Scan for the cell matching the given text and deliver its [x, y] coordinate at center. 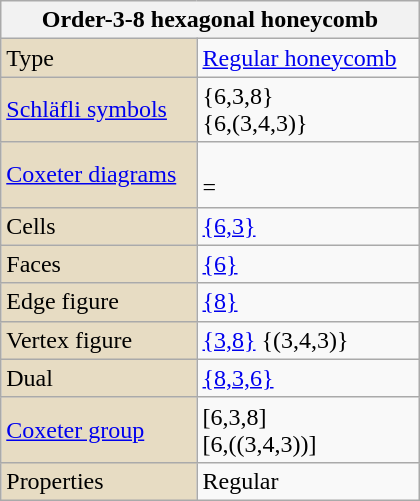
Type [99, 58]
{8} [308, 302]
Edge figure [99, 302]
Properties [99, 481]
Vertex figure [99, 340]
Order-3-8 hexagonal honeycomb [210, 20]
Regular honeycomb [308, 58]
Faces [99, 264]
Coxeter group [99, 430]
Cells [99, 226]
Regular [308, 481]
{3,8} {(3,4,3)} [308, 340]
[6,3,8][6,((3,4,3))] [308, 430]
{6} [308, 264]
{6,3,8}{6,(3,4,3)} [308, 110]
= [308, 174]
{6,3} [308, 226]
Coxeter diagrams [99, 174]
Dual [99, 378]
Schläfli symbols [99, 110]
{8,3,6} [308, 378]
